Search for the cell housing the specified text and yield its [X, Y] center coordinate. 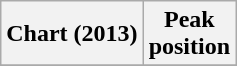
Chart (2013) [72, 34]
Peakposition [189, 34]
